From the cell containing the given text, extract its center point as (X, Y) coordinate. 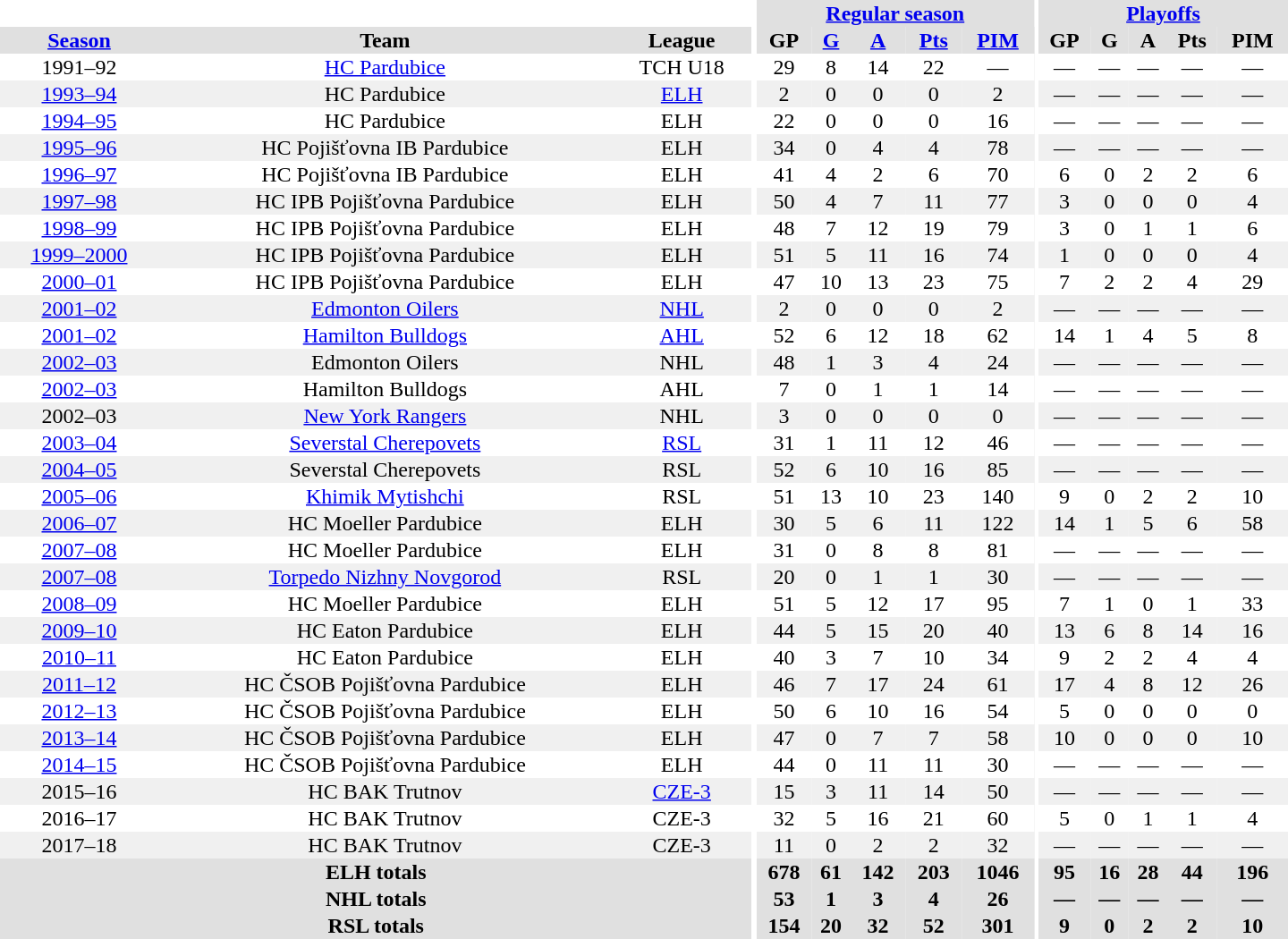
154 (784, 926)
1994–95 (79, 121)
21 (934, 818)
78 (998, 148)
62 (998, 335)
41 (784, 174)
1995–96 (79, 148)
74 (998, 255)
2013–14 (79, 738)
2010–11 (79, 657)
2005–06 (79, 496)
54 (998, 711)
2012–13 (79, 711)
1996–97 (79, 174)
1993–94 (79, 94)
1991–92 (79, 67)
Regular season (894, 13)
85 (998, 469)
196 (1252, 872)
77 (998, 201)
53 (784, 899)
2009–10 (79, 630)
140 (998, 496)
203 (934, 872)
2004–05 (79, 469)
Torpedo Nizhny Novgorod (385, 577)
ELH totals (376, 872)
19 (934, 228)
28 (1148, 872)
New York Rangers (385, 416)
RSL totals (376, 926)
75 (998, 282)
18 (934, 335)
Playoffs (1163, 13)
2003–04 (79, 443)
33 (1252, 604)
301 (998, 926)
2000–01 (79, 282)
79 (998, 228)
2015–16 (79, 791)
70 (998, 174)
60 (998, 818)
Khimik Mytishchi (385, 496)
NHL totals (376, 899)
122 (998, 523)
1997–98 (79, 201)
2008–09 (79, 604)
1046 (998, 872)
TCH U18 (682, 67)
League (682, 40)
1999–2000 (79, 255)
678 (784, 872)
Team (385, 40)
1998–99 (79, 228)
Season (79, 40)
2014–15 (79, 765)
2016–17 (79, 818)
2006–07 (79, 523)
2011–12 (79, 684)
81 (998, 550)
2017–18 (79, 845)
142 (878, 872)
